Output the (x, y) coordinate of the center of the cell containing the given text.  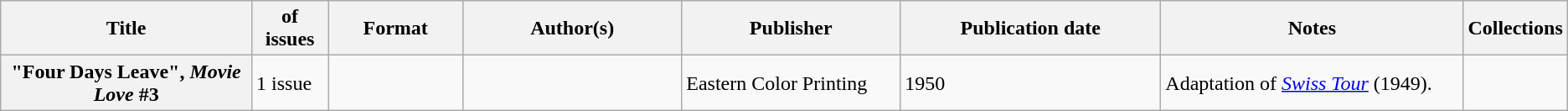
Collections (1515, 29)
of issues (290, 29)
Publisher (791, 29)
Eastern Color Printing (791, 82)
Adaptation of Swiss Tour (1949). (1312, 82)
Author(s) (573, 29)
"Four Days Leave", Movie Love #3 (126, 82)
1950 (1030, 82)
Notes (1312, 29)
Title (126, 29)
Format (395, 29)
Publication date (1030, 29)
1 issue (290, 82)
